Search for the cell housing the specified text and yield its (X, Y) center coordinate. 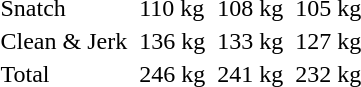
133 kg (250, 41)
136 kg (172, 41)
